Find where the given text appears and provide that cell's center as [x, y] coordinate. 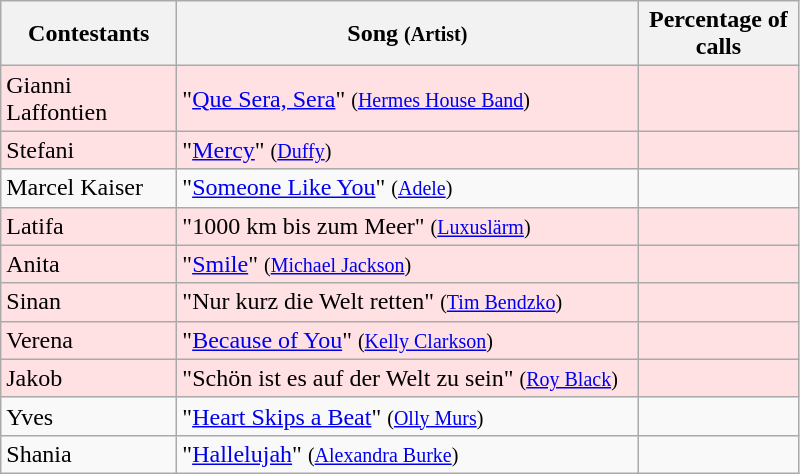
Jakob [89, 378]
Song (Artist) [408, 34]
Marcel Kaiser [89, 188]
"Someone Like You" (Adele) [408, 188]
"Que Sera, Sera" (Hermes House Band) [408, 98]
Contestants [89, 34]
Verena [89, 340]
Anita [89, 264]
"Smile" (Michael Jackson) [408, 264]
"Heart Skips a Beat" (Olly Murs) [408, 416]
"Nur kurz die Welt retten" (Tim Bendzko) [408, 302]
"Hallelujah" (Alexandra Burke) [408, 454]
"Because of You" (Kelly Clarkson) [408, 340]
Sinan [89, 302]
Stefani [89, 150]
"Mercy" (Duffy) [408, 150]
Gianni Laffontien [89, 98]
Latifa [89, 226]
"1000 km bis zum Meer" (Luxuslärm) [408, 226]
Percentage of calls [718, 34]
Shania [89, 454]
Yves [89, 416]
"Schön ist es auf der Welt zu sein" (Roy Black) [408, 378]
